Scan for the cell matching the given text and deliver its [x, y] coordinate at center. 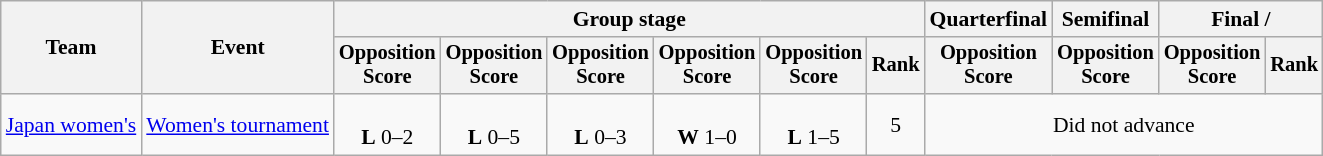
5 [896, 124]
Japan women's [72, 124]
L 0–5 [494, 124]
W 1–0 [708, 124]
Women's tournament [238, 124]
Quarterfinal [989, 19]
Event [238, 48]
Final / [1241, 19]
Team [72, 48]
L 1–5 [814, 124]
Semifinal [1106, 19]
Group stage [630, 19]
L 0–2 [388, 124]
Did not advance [1124, 124]
L 0–3 [600, 124]
